Extract the [X, Y] coordinate from the center of the cell holding the provided text.  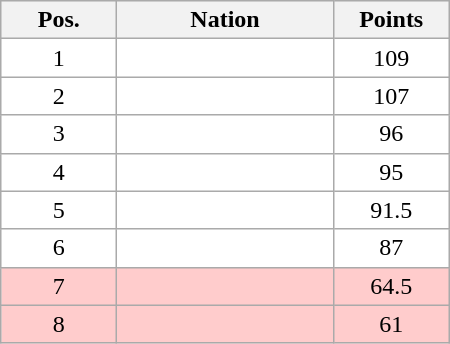
61 [391, 324]
107 [391, 96]
4 [59, 172]
Pos. [59, 20]
Nation [225, 20]
87 [391, 248]
1 [59, 58]
64.5 [391, 286]
91.5 [391, 210]
8 [59, 324]
96 [391, 134]
95 [391, 172]
5 [59, 210]
3 [59, 134]
6 [59, 248]
7 [59, 286]
109 [391, 58]
2 [59, 96]
Points [391, 20]
